Capture the cell that displays the provided text and extract its (X, Y) central coordinate. 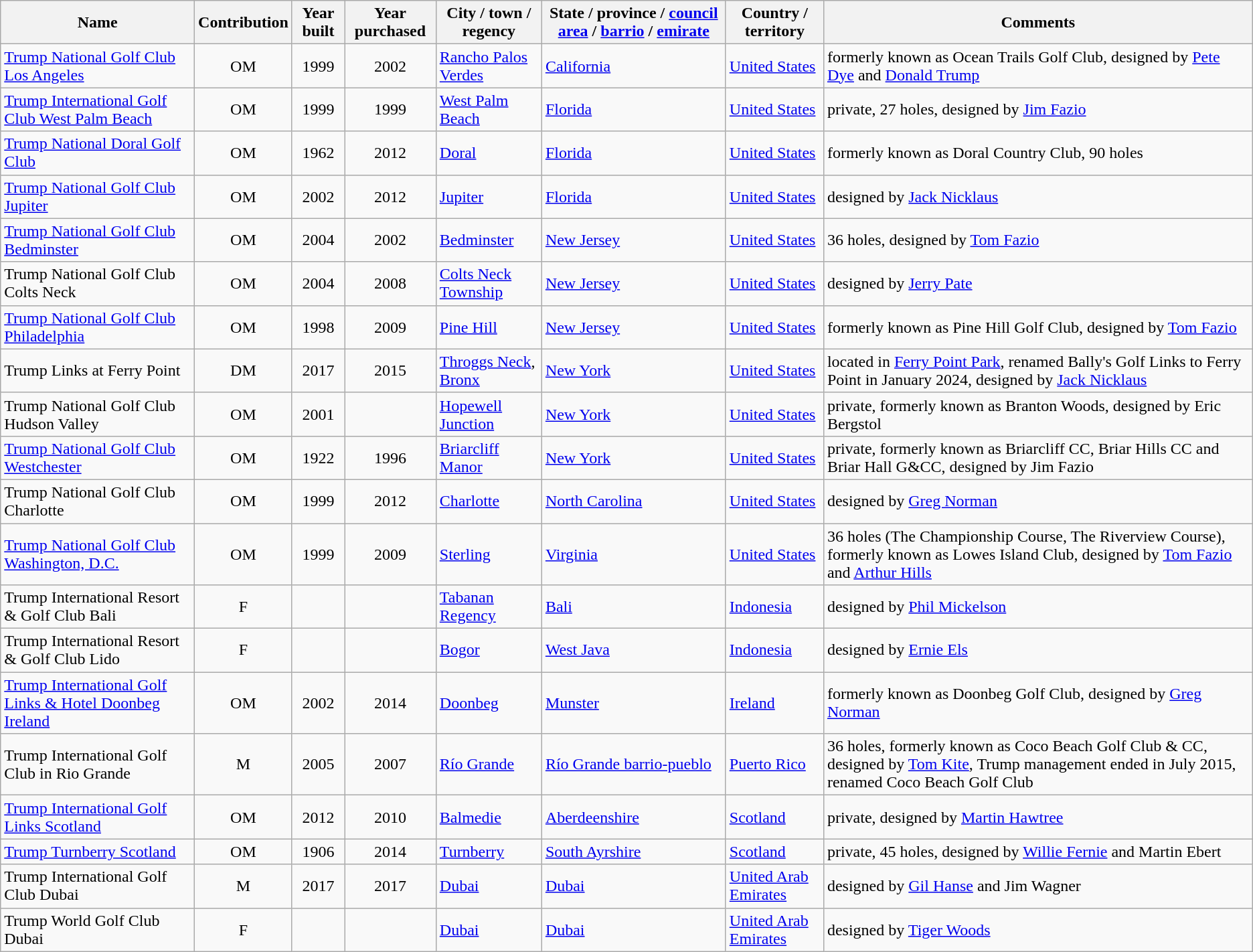
Trump Links at Ferry Point (98, 371)
designed by Tiger Woods (1037, 929)
Munster (633, 703)
2007 (391, 765)
Trump International Resort & Golf Club Lido (98, 651)
2008 (391, 284)
private, designed by Martin Hawtree (1037, 817)
located in Ferry Point Park, renamed Bally's Golf Links to Ferry Point in January 2024, designed by Jack Nicklaus (1037, 371)
formerly known as Doral Country Club, 90 holes (1037, 153)
California (633, 66)
formerly known as Doonbeg Golf Club, designed by Greg Norman (1037, 703)
Jupiter (489, 197)
36 holes, designed by Tom Fazio (1037, 240)
Charlotte (489, 501)
Sterling (489, 554)
North Carolina (633, 501)
Trump National Golf Club Washington, D.C. (98, 554)
Briarcliff Manor (489, 458)
Year purchased (391, 23)
West Palm Beach (489, 110)
Hopewell Junction (489, 414)
private, formerly known as Briarcliff CC, Briar Hills CC and Briar Hall G&CC, designed by Jim Fazio (1037, 458)
Bedminster (489, 240)
Trump International Golf Links & Hotel Doonbeg Ireland (98, 703)
2010 (391, 817)
designed by Ernie Els (1037, 651)
1998 (318, 327)
Trump International Golf Club Dubai (98, 886)
Trump National Golf Club Jupiter (98, 197)
DM (244, 371)
Year built (318, 23)
Trump National Golf Club Hudson Valley (98, 414)
Turnberry (489, 852)
Trump International Resort & Golf Club Bali (98, 607)
1996 (391, 458)
Trump National Golf Club Bedminster (98, 240)
Río Grande barrio-pueblo (633, 765)
Colts Neck Township (489, 284)
Bogor (489, 651)
Puerto Rico (774, 765)
Virginia (633, 554)
Ireland (774, 703)
private, formerly known as Branton Woods, designed by Eric Bergstol (1037, 414)
designed by Greg Norman (1037, 501)
Doonbeg (489, 703)
Doral (489, 153)
2005 (318, 765)
1922 (318, 458)
City / town / regency (489, 23)
1962 (318, 153)
private, 27 holes, designed by Jim Fazio (1037, 110)
2015 (391, 371)
designed by Jack Nicklaus (1037, 197)
designed by Gil Hanse and Jim Wagner (1037, 886)
Trump National Golf Club Charlotte (98, 501)
Tabanan Regency (489, 607)
36 holes, formerly known as Coco Beach Golf Club & CC, designed by Tom Kite, Trump management ended in July 2015, renamed Coco Beach Golf Club (1037, 765)
Country / territory (774, 23)
State / province / council area / barrio / emirate (633, 23)
Contribution (244, 23)
Trump National Golf Club Colts Neck (98, 284)
1906 (318, 852)
Bali (633, 607)
Trump International Golf Links Scotland (98, 817)
formerly known as Ocean Trails Golf Club, designed by Pete Dye and Donald Trump (1037, 66)
West Java (633, 651)
private, 45 holes, designed by Willie Fernie and Martin Ebert (1037, 852)
Balmedie (489, 817)
Aberdeenshire (633, 817)
Río Grande (489, 765)
Rancho Palos Verdes (489, 66)
designed by Phil Mickelson (1037, 607)
2001 (318, 414)
Trump National Golf Club Westchester (98, 458)
Trump Turnberry Scotland (98, 852)
Trump National Golf Club Los Angeles (98, 66)
36 holes (The Championship Course, The Riverview Course), formerly known as Lowes Island Club, designed by Tom Fazio and Arthur Hills (1037, 554)
Trump International Golf Club in Rio Grande (98, 765)
Name (98, 23)
Comments (1037, 23)
Trump World Golf Club Dubai (98, 929)
Throggs Neck, Bronx (489, 371)
Trump International Golf Club West Palm Beach (98, 110)
Trump National Golf Club Philadelphia (98, 327)
Pine Hill (489, 327)
designed by Jerry Pate (1037, 284)
South Ayrshire (633, 852)
Trump National Doral Golf Club (98, 153)
formerly known as Pine Hill Golf Club, designed by Tom Fazio (1037, 327)
